Provide the (x, y) coordinate of the cell's center where the given text is located.  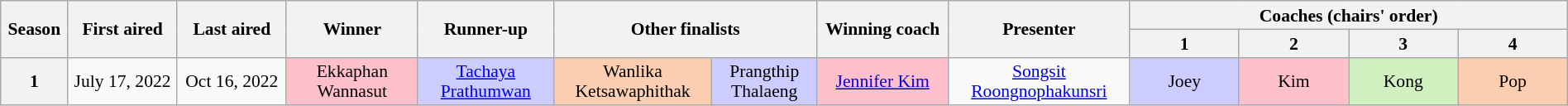
Season (35, 29)
Last aired (232, 29)
First aired (122, 29)
Presenter (1039, 29)
Wanlika Ketsawaphithak (633, 81)
Coaches (chairs' order) (1348, 15)
Oct 16, 2022 (232, 81)
Kong (1403, 81)
Runner-up (485, 29)
Kim (1293, 81)
July 17, 2022 (122, 81)
Other finalists (686, 29)
Ekkaphan Wannasut (352, 81)
Winner (352, 29)
Winning coach (883, 29)
Songsit Roongnophakunsri (1039, 81)
Tachaya Prathumwan (485, 81)
Prangthip Thalaeng (764, 81)
4 (1513, 43)
2 (1293, 43)
Jennifer Kim (883, 81)
3 (1403, 43)
Joey (1184, 81)
Pop (1513, 81)
